Provide the (X, Y) coordinate of the cell's center where the given text is located.  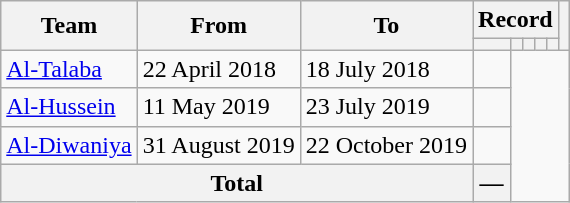
Al-Talaba (69, 69)
22 April 2018 (218, 69)
To (386, 26)
Al-Hussein (69, 107)
— (492, 183)
Al-Diwaniya (69, 145)
22 October 2019 (386, 145)
Team (69, 26)
Total (237, 183)
Record (516, 20)
From (218, 26)
11 May 2019 (218, 107)
23 July 2019 (386, 107)
31 August 2019 (218, 145)
18 July 2018 (386, 69)
